Pinpoint the cell where the given text exists, returning its (X, Y) midpoint coordinate. 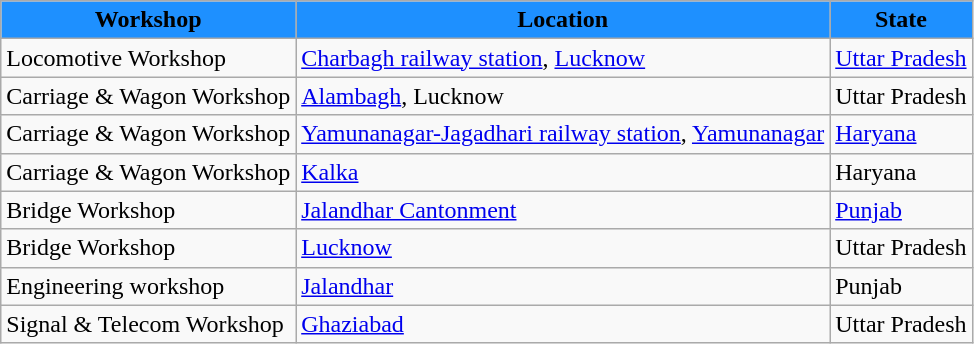
Yamunanagar-Jagadhari railway station, Yamunanagar (563, 134)
Jalandhar Cantonment (563, 210)
Workshop (148, 20)
Charbagh railway station, Lucknow (563, 58)
Locomotive Workshop (148, 58)
State (901, 20)
Ghaziabad (563, 324)
Signal & Telecom Workshop (148, 324)
Engineering workshop (148, 286)
Lucknow (563, 248)
Kalka (563, 172)
Location (563, 20)
Jalandhar (563, 286)
Alambagh, Lucknow (563, 96)
